Output the (X, Y) coordinate of the center of the cell containing the given text.  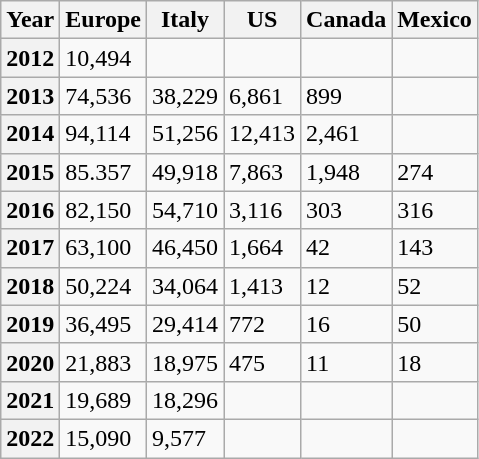
42 (346, 248)
85.357 (104, 172)
899 (346, 96)
18 (435, 362)
2013 (30, 96)
2019 (30, 324)
1,413 (262, 286)
2022 (30, 438)
74,536 (104, 96)
2,461 (346, 134)
772 (262, 324)
50,224 (104, 286)
21,883 (104, 362)
1,948 (346, 172)
Year (30, 20)
36,495 (104, 324)
Canada (346, 20)
11 (346, 362)
2014 (30, 134)
18,975 (184, 362)
1,664 (262, 248)
2012 (30, 58)
2017 (30, 248)
Europe (104, 20)
63,100 (104, 248)
303 (346, 210)
49,918 (184, 172)
16 (346, 324)
9,577 (184, 438)
316 (435, 210)
38,229 (184, 96)
475 (262, 362)
2016 (30, 210)
12 (346, 286)
2020 (30, 362)
10,494 (104, 58)
46,450 (184, 248)
2021 (30, 400)
50 (435, 324)
19,689 (104, 400)
54,710 (184, 210)
52 (435, 286)
3,116 (262, 210)
34,064 (184, 286)
Italy (184, 20)
274 (435, 172)
12,413 (262, 134)
51,256 (184, 134)
2018 (30, 286)
2015 (30, 172)
29,414 (184, 324)
7,863 (262, 172)
Mexico (435, 20)
143 (435, 248)
94,114 (104, 134)
US (262, 20)
82,150 (104, 210)
6,861 (262, 96)
18,296 (184, 400)
15,090 (104, 438)
